Pinpoint the cell where the given text exists, returning its (X, Y) midpoint coordinate. 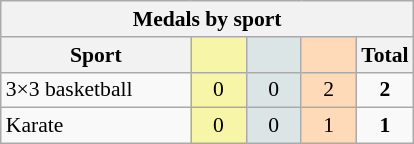
Medals by sport (208, 19)
Total (384, 55)
3×3 basketball (96, 90)
Karate (96, 126)
Sport (96, 55)
